Determine the [x, y] coordinate at the center of the cell enclosing the given text.  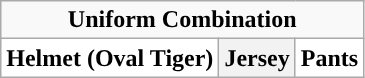
Uniform Combination [182, 20]
Helmet (Oval Tiger) [110, 58]
Jersey [257, 58]
Pants [329, 58]
